Search for the cell housing the specified text and yield its [X, Y] center coordinate. 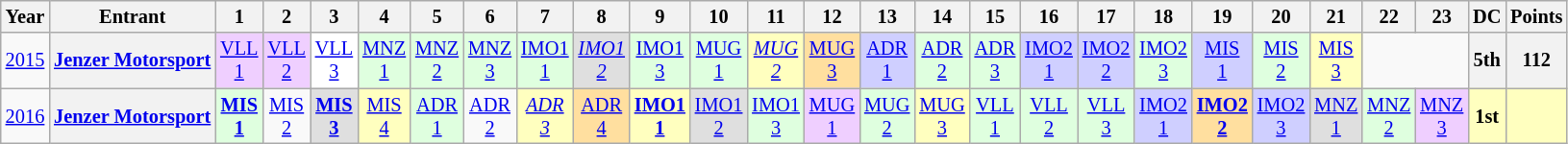
2015 [25, 60]
Entrant [133, 16]
22 [1388, 16]
17 [1107, 16]
13 [886, 16]
DC [1486, 16]
20 [1282, 16]
4 [385, 16]
1st [1486, 116]
18 [1163, 16]
23 [1442, 16]
2 [286, 16]
7 [545, 16]
8 [602, 16]
12 [833, 16]
1 [238, 16]
5 [436, 16]
19 [1223, 16]
11 [776, 16]
Year [25, 16]
MIS4 [385, 116]
5th [1486, 60]
21 [1336, 16]
16 [1049, 16]
Points [1536, 16]
3 [335, 16]
14 [942, 16]
15 [996, 16]
9 [660, 16]
ADR4 [602, 116]
112 [1536, 60]
10 [719, 16]
6 [490, 16]
2016 [25, 116]
